Pinpoint the cell where the given text exists, returning its (X, Y) midpoint coordinate. 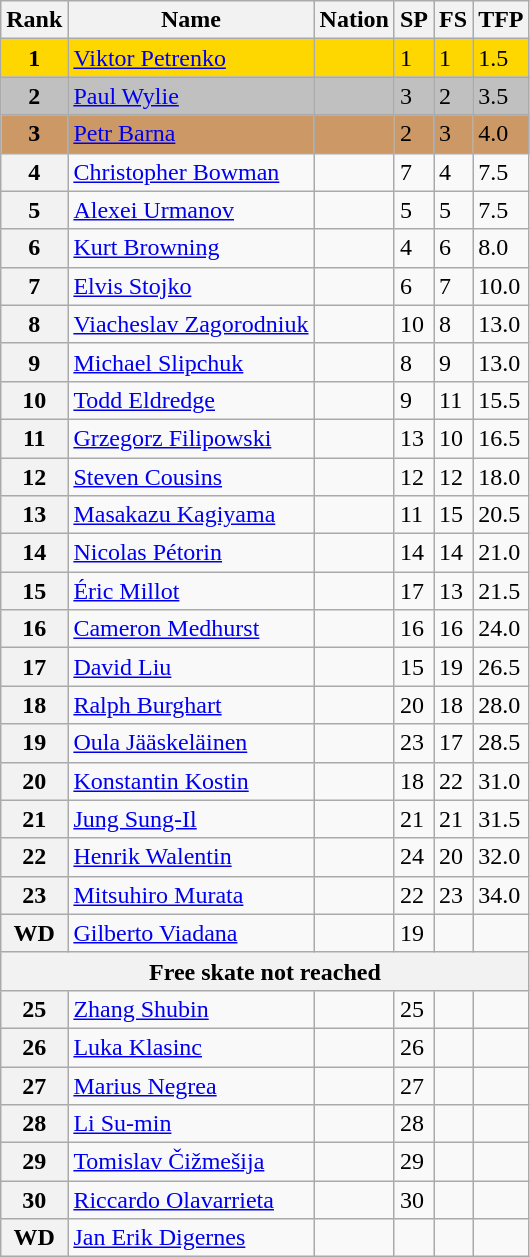
Henrik Walentin (191, 857)
Rank (34, 20)
Nicolas Pétorin (191, 553)
Ralph Burghart (191, 705)
Luka Klasinc (191, 1047)
TFP (501, 20)
Elvis Stojko (191, 286)
8.0 (501, 248)
16.5 (501, 438)
David Liu (191, 667)
Gilberto Viadana (191, 933)
24.0 (501, 629)
Steven Cousins (191, 477)
18.0 (501, 477)
Jan Erik Digernes (191, 1238)
32.0 (501, 857)
26.5 (501, 667)
Riccardo Olavarrieta (191, 1200)
Michael Slipchuk (191, 362)
21.5 (501, 591)
Kurt Browning (191, 248)
Grzegorz Filipowski (191, 438)
Jung Sung-Il (191, 819)
4.0 (501, 134)
31.5 (501, 819)
34.0 (501, 895)
Name (191, 20)
Marius Negrea (191, 1085)
20.5 (501, 515)
Zhang Shubin (191, 1009)
Christopher Bowman (191, 172)
Paul Wylie (191, 96)
FS (454, 20)
Viacheslav Zagorodniuk (191, 324)
Nation (354, 20)
Petr Barna (191, 134)
28.0 (501, 705)
Cameron Medhurst (191, 629)
10.0 (501, 286)
Free skate not reached (265, 971)
3.5 (501, 96)
1.5 (501, 58)
Konstantin Kostin (191, 781)
21.0 (501, 553)
Tomislav Čižmešija (191, 1162)
SP (414, 20)
24 (414, 857)
28.5 (501, 743)
Viktor Petrenko (191, 58)
Éric Millot (191, 591)
15.5 (501, 400)
Todd Eldredge (191, 400)
Mitsuhiro Murata (191, 895)
Masakazu Kagiyama (191, 515)
Alexei Urmanov (191, 210)
31.0 (501, 781)
Oula Jääskeläinen (191, 743)
Li Su-min (191, 1124)
